Detect which cell encompasses the target text, then output its [X, Y] center coordinate. 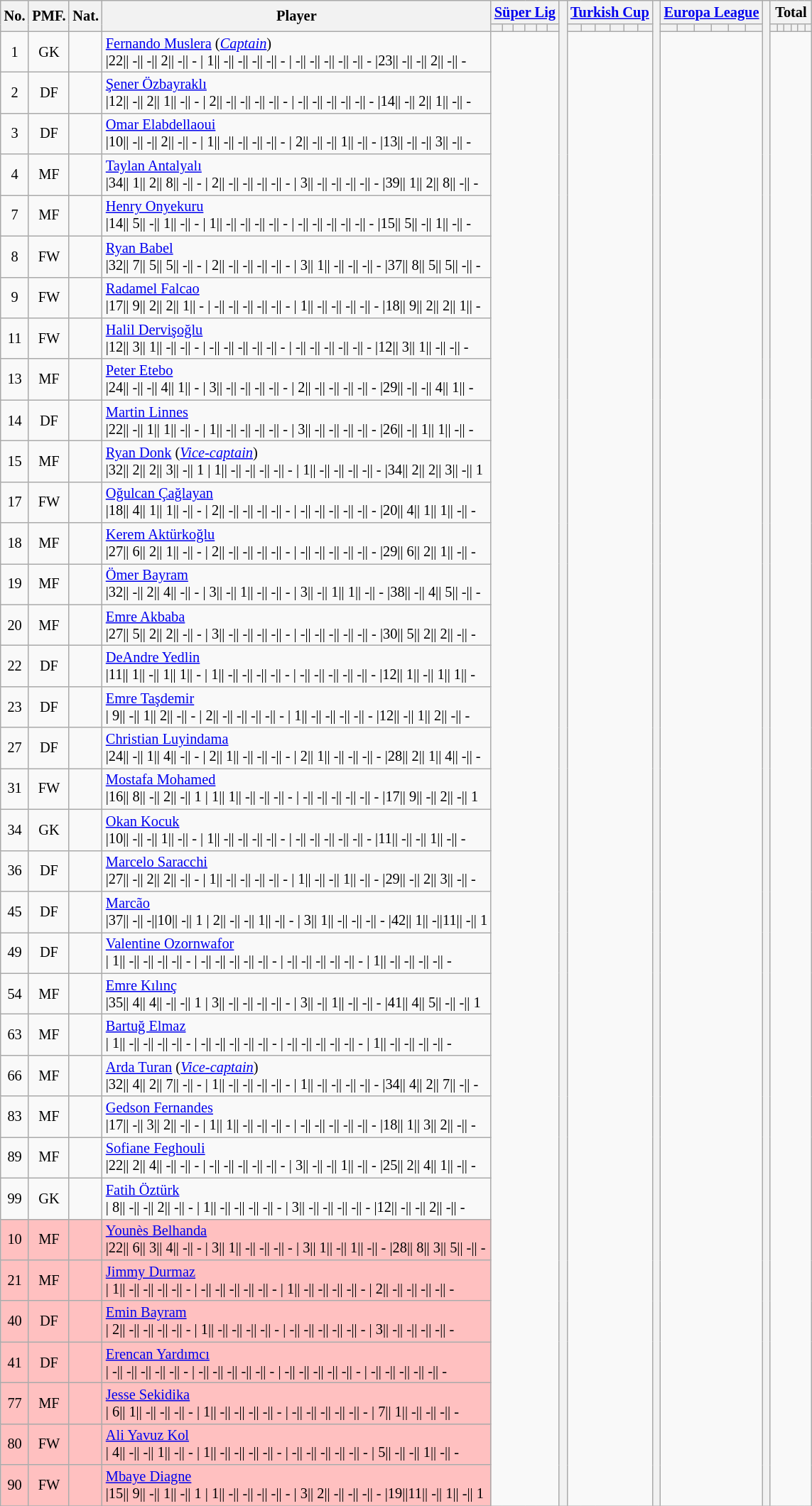
Ryan Babel |32|| 7|| 5|| 5|| -|| - | 2|| -|| -|| -|| -|| - | 3|| 1|| -|| -|| -|| - |37|| 8|| 5|| 5|| -|| - [297, 256]
17 [15, 502]
Jesse Sekidika | 6|| 1|| -|| -|| -|| - | 1|| -|| -|| -|| -|| - | -|| -|| -|| -|| -|| - | 7|| 1|| -|| -|| -|| - [297, 1403]
9 [15, 298]
Ryan Donk (Vice-captain) |32|| 2|| 2|| 3|| -|| 1 | 1|| -|| -|| -|| -|| - | 1|| -|| -|| -|| -|| - |34|| 2|| 2|| 3|| -|| 1 [297, 461]
4 [15, 175]
Marcelo Saracchi |27|| -|| 2|| 2|| -|| - | 1|| -|| -|| -|| -|| - | 1|| -|| -|| 1|| -|| - |29|| -|| 2|| 3|| -|| - [297, 871]
90 [15, 1485]
Player [297, 16]
Mbaye Diagne |15|| 9|| -|| 1|| -|| 1 | 1|| -|| -|| -|| -|| - | 3|| 2|| -|| -|| -|| - |19||11|| -|| 1|| -|| 1 [297, 1485]
Emre Taşdemir | 9|| -|| 1|| 2|| -|| - | 2|| -|| -|| -|| -|| - | 1|| -|| -|| -|| -|| - |12|| -|| 1|| 2|| -|| - [297, 707]
Omar Elabdellaoui |10|| -|| -|| 2|| -|| - | 1|| -|| -|| -|| -|| - | 2|| -|| -|| 1|| -|| - |13|| -|| -|| 3|| -|| - [297, 134]
DeAndre Yedlin |11|| 1|| -|| 1|| 1|| - | 1|| -|| -|| -|| -|| - | -|| -|| -|| -|| -|| - |12|| 1|| -|| 1|| 1|| - [297, 666]
Nat. [85, 16]
99 [15, 1198]
23 [15, 707]
Mostafa Mohamed |16|| 8|| -|| 2|| -|| 1 | 1|| 1|| -|| -|| -|| - | -|| -|| -|| -|| -|| - |17|| 9|| -|| 2|| -|| 1 [297, 789]
Emre Akbaba |27|| 5|| 2|| 2|| -|| - | 3|| -|| -|| -|| -|| - | -|| -|| -|| -|| -|| - |30|| 5|| 2|| 2|| -|| - [297, 625]
Süper Lig [525, 12]
1 [15, 52]
22 [15, 666]
Jimmy Durmaz | 1|| -|| -|| -|| -|| - | -|| -|| -|| -|| -|| - | 1|| -|| -|| -|| -|| - | 2|| -|| -|| -|| -|| - [297, 1280]
18 [15, 543]
80 [15, 1444]
Radamel Falcao |17|| 9|| 2|| 2|| 1|| - | -|| -|| -|| -|| -|| - | 1|| -|| -|| -|| -|| - |18|| 9|| 2|| 2|| 1|| - [297, 298]
Taylan Antalyalı |34|| 1|| 2|| 8|| -|| - | 2|| -|| -|| -|| -|| - | 3|| -|| -|| -|| -|| - |39|| 1|| 2|| 8|| -|| - [297, 175]
Ali Yavuz Kol | 4|| -|| -|| 1|| -|| - | 1|| -|| -|| -|| -|| - | -|| -|| -|| -|| -|| - | 5|| -|| -|| 1|| -|| - [297, 1444]
Arda Turan (Vice-captain) |32|| 4|| 2|| 7|| -|| - | 1|| -|| -|| -|| -|| - | 1|| -|| -|| -|| -|| - |34|| 4|| 2|| 7|| -|| - [297, 1076]
40 [15, 1321]
7 [15, 215]
3 [15, 134]
No. [15, 16]
15 [15, 461]
14 [15, 421]
19 [15, 584]
Kerem Aktürkoğlu |27|| 6|| 2|| 1|| -|| - | 2|| -|| -|| -|| -|| - | -|| -|| -|| -|| -|| - |29|| 6|| 2|| 1|| -|| - [297, 543]
10 [15, 1240]
Total [791, 12]
Christian Luyindama |24|| -|| 1|| 4|| -|| - | 2|| 1|| -|| -|| -|| - | 2|| 1|| -|| -|| -|| - |28|| 2|| 1|| 4|| -|| - [297, 748]
41 [15, 1363]
Martin Linnes |22|| -|| 1|| 1|| -|| - | 1|| -|| -|| -|| -|| - | 3|| -|| -|| -|| -|| - |26|| -|| 1|| 1|| -|| - [297, 421]
49 [15, 953]
Valentine Ozornwafor | 1|| -|| -|| -|| -|| - | -|| -|| -|| -|| -|| - | -|| -|| -|| -|| -|| - | 1|| -|| -|| -|| -|| - [297, 953]
8 [15, 256]
Marcão |37|| -|| -||10|| -|| 1 | 2|| -|| -|| 1|| -|| - | 3|| 1|| -|| -|| -|| - |42|| 1|| -||11|| -|| 1 [297, 911]
63 [15, 1034]
31 [15, 789]
21 [15, 1280]
Europa League [712, 12]
Henry Onyekuru |14|| 5|| -|| 1|| -|| - | 1|| -|| -|| -|| -|| - | -|| -|| -|| -|| -|| - |15|| 5|| -|| 1|| -|| - [297, 215]
13 [15, 379]
11 [15, 338]
Younès Belhanda |22|| 6|| 3|| 4|| -|| - | 3|| 1|| -|| -|| -|| - | 3|| 1|| -|| 1|| -|| - |28|| 8|| 3|| 5|| -|| - [297, 1240]
Fernando Muslera (Captain) |22|| -|| -|| 2|| -|| - | 1|| -|| -|| -|| -|| - | -|| -|| -|| -|| -|| - |23|| -|| -|| 2|| -|| - [297, 52]
89 [15, 1157]
Gedson Fernandes |17|| -|| 3|| 2|| -|| - | 1|| 1|| -|| -|| -|| - | -|| -|| -|| -|| -|| - |18|| 1|| 3|| 2|| -|| - [297, 1117]
Ömer Bayram |32|| -|| 2|| 4|| -|| - | 3|| -|| 1|| -|| -|| - | 3|| -|| 1|| 1|| -|| - |38|| -|| 4|| 5|| -|| - [297, 584]
Fatih Öztürk | 8|| -|| -|| 2|| -|| - | 1|| -|| -|| -|| -|| - | 3|| -|| -|| -|| -|| - |12|| -|| -|| 2|| -|| - [297, 1198]
66 [15, 1076]
Emre Kılınç |35|| 4|| 4|| -|| -|| 1 | 3|| -|| -|| -|| -|| - | 3|| -|| 1|| -|| -|| - |41|| 4|| 5|| -|| -|| 1 [297, 994]
36 [15, 871]
Sofiane Feghouli |22|| 2|| 4|| -|| -|| - | -|| -|| -|| -|| -|| - | 3|| -|| -|| 1|| -|| - |25|| 2|| 4|| 1|| -|| - [297, 1157]
45 [15, 911]
77 [15, 1403]
Bartuğ Elmaz | 1|| -|| -|| -|| -|| - | -|| -|| -|| -|| -|| - | -|| -|| -|| -|| -|| - | 1|| -|| -|| -|| -|| - [297, 1034]
20 [15, 625]
34 [15, 830]
54 [15, 994]
2 [15, 92]
Erencan Yardımcı | -|| -|| -|| -|| -|| - | -|| -|| -|| -|| -|| - | -|| -|| -|| -|| -|| - | -|| -|| -|| -|| -|| - [297, 1363]
83 [15, 1117]
Okan Kocuk |10|| -|| -|| 1|| -|| - | 1|| -|| -|| -|| -|| - | -|| -|| -|| -|| -|| - |11|| -|| -|| 1|| -|| - [297, 830]
Emin Bayram | 2|| -|| -|| -|| -|| - | 1|| -|| -|| -|| -|| - | -|| -|| -|| -|| -|| - | 3|| -|| -|| -|| -|| - [297, 1321]
27 [15, 748]
Halil Dervişoğlu |12|| 3|| 1|| -|| -|| - | -|| -|| -|| -|| -|| - | -|| -|| -|| -|| -|| - |12|| 3|| 1|| -|| -|| - [297, 338]
Turkish Cup [610, 12]
Oğulcan Çağlayan |18|| 4|| 1|| 1|| -|| - | 2|| -|| -|| -|| -|| - | -|| -|| -|| -|| -|| - |20|| 4|| 1|| 1|| -|| - [297, 502]
PMF. [48, 16]
Şener Özbayraklı |12|| -|| 2|| 1|| -|| - | 2|| -|| -|| -|| -|| - | -|| -|| -|| -|| -|| - |14|| -|| 2|| 1|| -|| - [297, 92]
Peter Etebo |24|| -|| -|| 4|| 1|| - | 3|| -|| -|| -|| -|| - | 2|| -|| -|| -|| -|| - |29|| -|| -|| 4|| 1|| - [297, 379]
